Provide the [X, Y] coordinate of the cell's center where the given text is located.  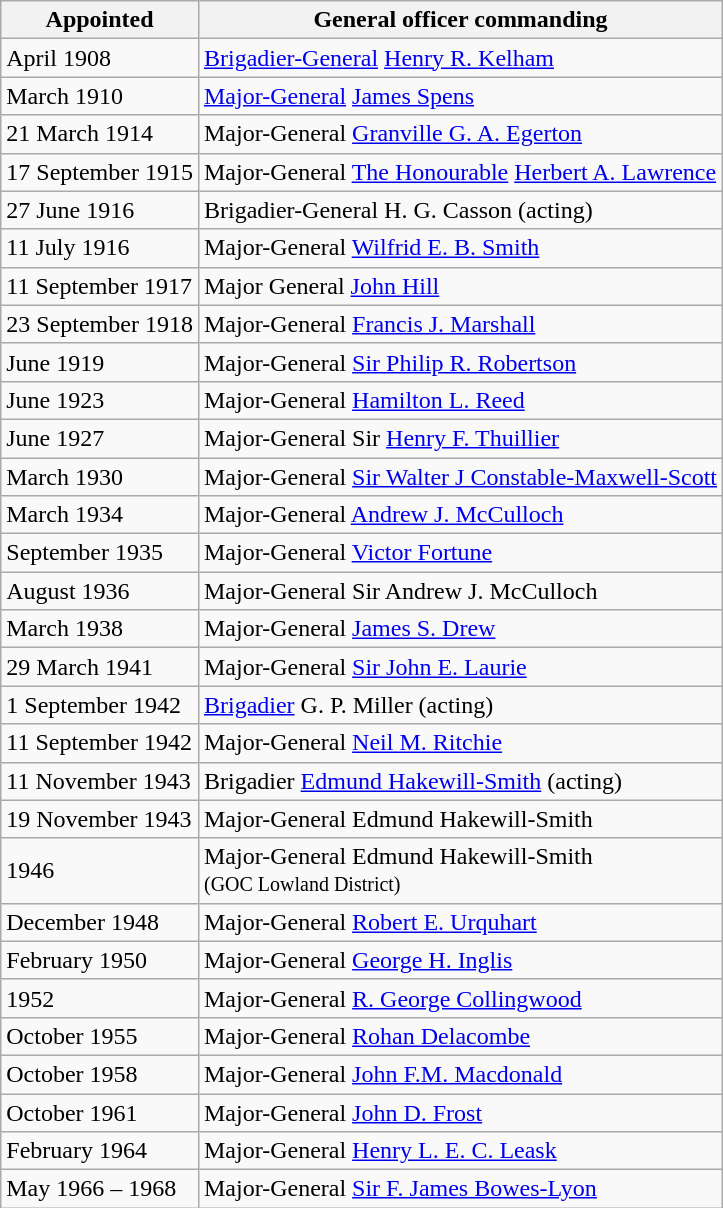
Major-General Granville G. A. Egerton [460, 134]
March 1910 [100, 96]
March 1938 [100, 629]
Major-General Wilfrid E. B. Smith [460, 248]
June 1927 [100, 438]
Major-General John F.M. Macdonald [460, 1074]
17 September 1915 [100, 172]
11 September 1942 [100, 743]
September 1935 [100, 553]
Major-General Edmund Hakewill-Smith [460, 819]
August 1936 [100, 591]
Major-General Neil M. Ritchie [460, 743]
Major-General Sir John E. Laurie [460, 667]
October 1958 [100, 1074]
March 1934 [100, 515]
February 1950 [100, 960]
11 July 1916 [100, 248]
Major-General George H. Inglis [460, 960]
Major-General Victor Fortune [460, 553]
Brigadier-General Henry R. Kelham [460, 58]
29 March 1941 [100, 667]
Major-General Robert E. Urquhart [460, 922]
General officer commanding [460, 20]
Major-General James S. Drew [460, 629]
April 1908 [100, 58]
1946 [100, 870]
Major-General Hamilton L. Reed [460, 400]
11 November 1943 [100, 781]
Major-General The Honourable Herbert A. Lawrence [460, 172]
Major-General Sir F. James Bowes-Lyon [460, 1189]
Brigadier-General H. G. Casson (acting) [460, 210]
Major-General Henry L. E. C. Leask [460, 1151]
Major-General Sir Henry F. Thuillier [460, 438]
February 1964 [100, 1151]
October 1961 [100, 1113]
Major-General Francis J. Marshall [460, 324]
Major-General Sir Andrew J. McCulloch [460, 591]
Major-General Sir Philip R. Robertson [460, 362]
19 November 1943 [100, 819]
Major-General Andrew J. McCulloch [460, 515]
Major-General Edmund Hakewill-Smith(GOC Lowland District) [460, 870]
11 September 1917 [100, 286]
December 1948 [100, 922]
27 June 1916 [100, 210]
Appointed [100, 20]
Major-General Rohan Delacombe [460, 1036]
Brigadier Edmund Hakewill-Smith (acting) [460, 781]
23 September 1918 [100, 324]
21 March 1914 [100, 134]
Major-General Sir Walter J Constable-Maxwell-Scott [460, 477]
Major General John Hill [460, 286]
1 September 1942 [100, 705]
1952 [100, 998]
Major-General James Spens [460, 96]
June 1923 [100, 400]
October 1955 [100, 1036]
June 1919 [100, 362]
May 1966 – 1968 [100, 1189]
Major-General John D. Frost [460, 1113]
Major-General R. George Collingwood [460, 998]
Brigadier G. P. Miller (acting) [460, 705]
March 1930 [100, 477]
